Capture the cell that displays the provided text and extract its [x, y] central coordinate. 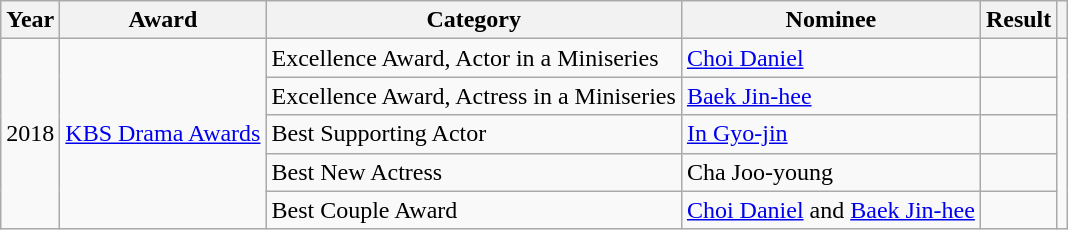
KBS Drama Awards [163, 134]
Best Supporting Actor [474, 134]
Baek Jin-hee [830, 96]
Year [30, 20]
Nominee [830, 20]
Result [1018, 20]
Excellence Award, Actor in a Miniseries [474, 58]
Excellence Award, Actress in a Miniseries [474, 96]
Choi Daniel and Baek Jin-hee [830, 210]
Award [163, 20]
Choi Daniel [830, 58]
Category [474, 20]
Best New Actress [474, 172]
In Gyo-jin [830, 134]
Best Couple Award [474, 210]
Cha Joo-young [830, 172]
2018 [30, 134]
